For the text-containing cell, return its midpoint in (X, Y) coordinate format. 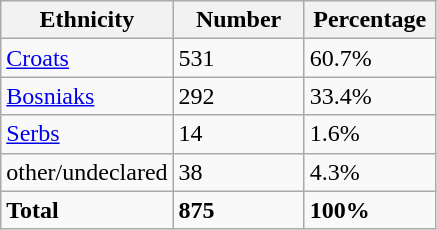
38 (238, 172)
other/undeclared (87, 172)
531 (238, 58)
14 (238, 134)
Ethnicity (87, 20)
Bosniaks (87, 96)
292 (238, 96)
Number (238, 20)
Total (87, 210)
Serbs (87, 134)
Percentage (370, 20)
60.7% (370, 58)
875 (238, 210)
1.6% (370, 134)
Croats (87, 58)
100% (370, 210)
4.3% (370, 172)
33.4% (370, 96)
